Capture the cell that displays the provided text and extract its [X, Y] central coordinate. 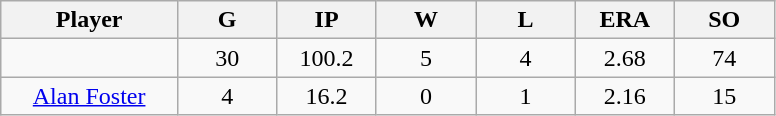
30 [226, 58]
0 [426, 96]
Player [90, 20]
G [226, 20]
2.68 [624, 58]
SO [724, 20]
74 [724, 58]
5 [426, 58]
100.2 [326, 58]
IP [326, 20]
L [526, 20]
Alan Foster [90, 96]
1 [526, 96]
ERA [624, 20]
W [426, 20]
16.2 [326, 96]
2.16 [624, 96]
15 [724, 96]
